Determine the (X, Y) coordinate at the center of the cell enclosing the given text.  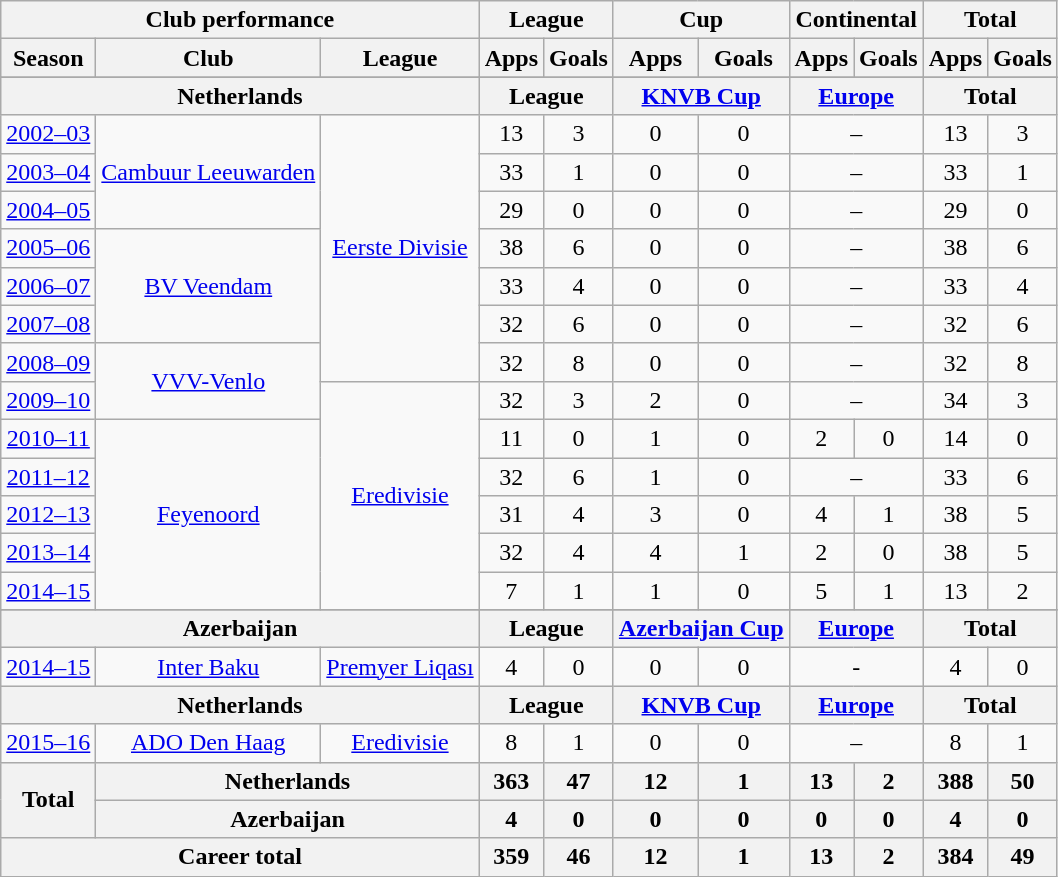
2005–06 (48, 248)
11 (511, 438)
Career total (240, 857)
47 (579, 781)
2015–16 (48, 743)
2008–09 (48, 362)
384 (955, 857)
31 (511, 515)
2011–12 (48, 477)
Club performance (240, 20)
49 (1023, 857)
363 (511, 781)
2004–05 (48, 210)
Cambuur Leeuwarden (208, 172)
359 (511, 857)
Inter Baku (208, 667)
388 (955, 781)
Azerbaijan Cup (701, 629)
2007–08 (48, 324)
Eerste Divisie (400, 248)
ADO Den Haag (208, 743)
2009–10 (48, 400)
2003–04 (48, 172)
46 (579, 857)
Season (48, 58)
Club (208, 58)
Continental (856, 20)
34 (955, 400)
VVV-Venlo (208, 381)
- (856, 667)
2010–11 (48, 438)
Premyer Liqası (400, 667)
BV Veendam (208, 286)
2013–14 (48, 553)
2006–07 (48, 286)
7 (511, 591)
Cup (701, 20)
Feyenoord (208, 514)
14 (955, 438)
2012–13 (48, 515)
50 (1023, 781)
2002–03 (48, 134)
